For the text-containing cell, return its midpoint in (x, y) coordinate format. 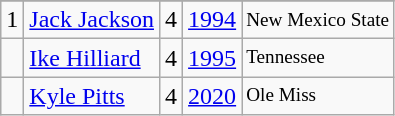
1994 (212, 20)
2020 (212, 96)
New Mexico State (318, 20)
1995 (212, 58)
Ole Miss (318, 96)
Kyle Pitts (92, 96)
Jack Jackson (92, 20)
Ike Hilliard (92, 58)
Tennessee (318, 58)
1 (12, 20)
